Scan for the cell matching the given text and deliver its (x, y) coordinate at center. 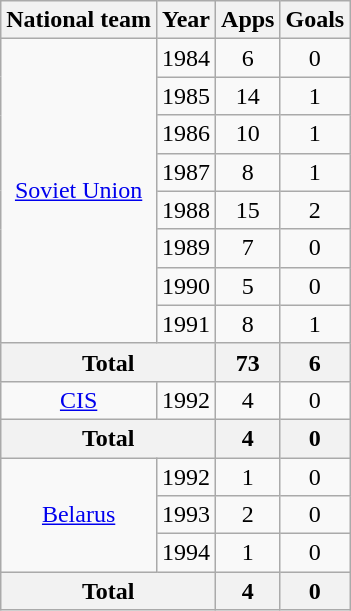
14 (248, 96)
15 (248, 210)
1993 (186, 515)
Year (186, 20)
1987 (186, 172)
Soviet Union (79, 191)
1991 (186, 324)
Goals (315, 20)
1985 (186, 96)
Belarus (79, 515)
1994 (186, 553)
CIS (79, 400)
1990 (186, 286)
10 (248, 134)
National team (79, 20)
7 (248, 248)
1984 (186, 58)
Apps (248, 20)
1989 (186, 248)
73 (248, 362)
5 (248, 286)
1986 (186, 134)
1988 (186, 210)
